Determine the (x, y) coordinate at the center of the cell enclosing the given text.  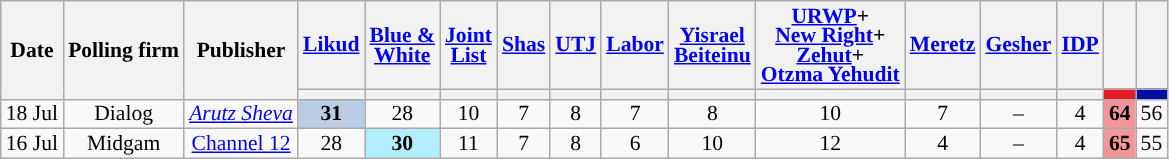
16 Jul (32, 144)
Shas (524, 45)
Channel 12 (241, 144)
Labor (635, 45)
64 (1120, 114)
Date (32, 50)
56 (1152, 114)
18 Jul (32, 114)
31 (332, 114)
Blue &White (402, 45)
12 (830, 144)
6 (635, 144)
Dialog (124, 114)
UTJ (576, 45)
11 (468, 144)
IDP (1080, 45)
Midgam (124, 144)
Meretz (943, 45)
URWP+New Right+Zehut+Otzma Yehudit (830, 45)
30 (402, 144)
Gesher (1018, 45)
Arutz Sheva (241, 114)
65 (1120, 144)
JointList (468, 45)
YisraelBeiteinu (712, 45)
Publisher (241, 50)
Likud (332, 45)
Polling firm (124, 50)
55 (1152, 144)
